From the cell containing the given text, extract its center point as (X, Y) coordinate. 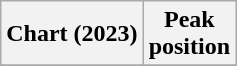
Chart (2023) (72, 34)
Peakposition (189, 34)
